Provide the (X, Y) coordinate of the cell's center where the given text is located.  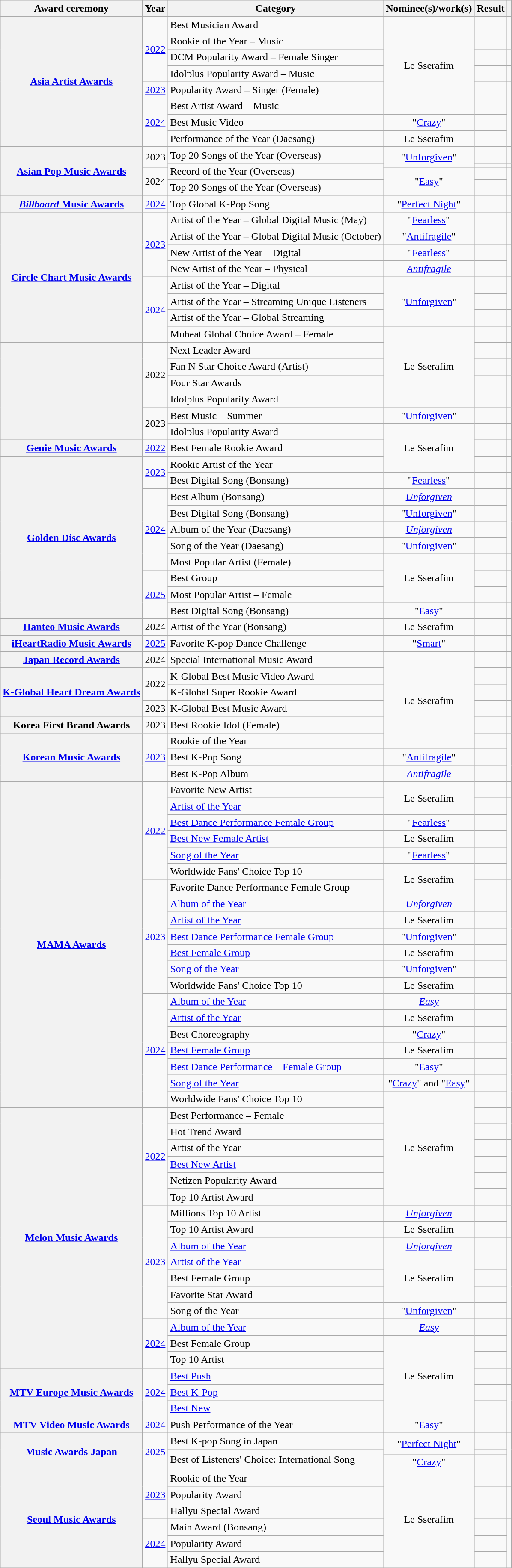
Genie Music Awards (71, 448)
Performance of the Year (Daesang) (276, 139)
Best New Artist (276, 1164)
K-Global Super Rookie Award (276, 692)
"Smart" (429, 643)
Four Star Awards (276, 383)
Best Female Rookie Award (276, 448)
Best Group (276, 578)
Album of the Year (Daesang) (276, 530)
MAMA Awards (71, 944)
Top Global K-Pop Song (276, 204)
New Artist of the Year – Physical (276, 269)
DCM Popularity Award – Female Singer (276, 57)
Korean Music Awards (71, 757)
Favorite New Artist (276, 790)
Popularity Award – Singer (Female) (276, 90)
Asia Artist Awards (71, 82)
Artist of the Year – Digital (276, 285)
Best K-Pop Album (276, 774)
iHeartRadio Music Awards (71, 643)
Favorite Star Award (276, 1295)
Best Dance Performance – Female Group (276, 1067)
K-Global Best Music Video Award (276, 676)
Artist of the Year – Global Streaming (276, 318)
Favorite Dance Performance Female Group (276, 888)
Best K-Pop (276, 1392)
Best Album (Bonsang) (276, 497)
Golden Disc Awards (71, 537)
Artist of the Year – Global Digital Music (May) (276, 220)
Rookie Artist of the Year (276, 464)
Artist of the Year – Streaming Unique Listeners (276, 302)
Best Music Video (276, 122)
Best Rookie Idol (Female) (276, 725)
Favorite K-pop Dance Challenge (276, 643)
K-Global Heart Dream Awards (71, 692)
Song of the Year (Daesang) (276, 546)
Best Musician Award (276, 25)
Best New (276, 1408)
Idolplus Popularity Award – Music (276, 74)
Main Award (Bonsang) (276, 1527)
Billboard Music Awards (71, 204)
Melon Music Awards (71, 1238)
Korea First Brand Awards (71, 725)
Award ceremony (71, 9)
Millions Top 10 Artist (276, 1213)
Category (276, 9)
Hanteo Music Awards (71, 627)
K-Global Best Music Award (276, 708)
Best Artist Award – Music (276, 106)
Best Push (276, 1376)
Music Awards Japan (71, 1452)
Japan Record Awards (71, 660)
Best Choreography (276, 1034)
MTV Video Music Awards (71, 1425)
Record of the Year (Overseas) (276, 171)
Netizen Popularity Award (276, 1180)
Best New Female Artist (276, 839)
Artist of the Year (Bonsang) (276, 627)
Mubeat Global Choice Award – Female (276, 334)
Best Music – Summer (276, 415)
Best K-Pop Song (276, 757)
Asian Pop Music Awards (71, 171)
Fan N Star Choice Award (Artist) (276, 367)
Most Popular Artist – Female (276, 595)
Circle Chart Music Awards (71, 277)
Result (491, 9)
Next Leader Award (276, 350)
Special International Music Award (276, 660)
Artist of the Year – Global Digital Music (October) (276, 237)
Most Popular Artist (Female) (276, 562)
MTV Europe Music Awards (71, 1392)
"Crazy" and "Easy" (429, 1083)
Seoul Music Awards (71, 1519)
Best of Listeners' Choice: International Song (276, 1459)
Best Performance – Female (276, 1115)
Nominee(s)/work(s) (429, 9)
Rookie of the Year – Music (276, 41)
Year (155, 9)
Top 10 Artist (276, 1360)
New Artist of the Year – Digital (276, 253)
Best K-pop Song in Japan (276, 1441)
Hot Trend Award (276, 1132)
Push Performance of the Year (276, 1425)
